Find where the given text appears and provide that cell's center as [X, Y] coordinate. 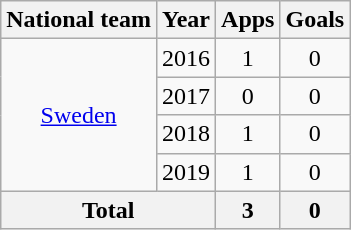
Year [186, 20]
3 [248, 210]
National team [79, 20]
2018 [186, 134]
Sweden [79, 115]
Apps [248, 20]
2016 [186, 58]
Goals [315, 20]
Total [108, 210]
2017 [186, 96]
2019 [186, 172]
